Pinpoint the cell where the given text exists, returning its (X, Y) midpoint coordinate. 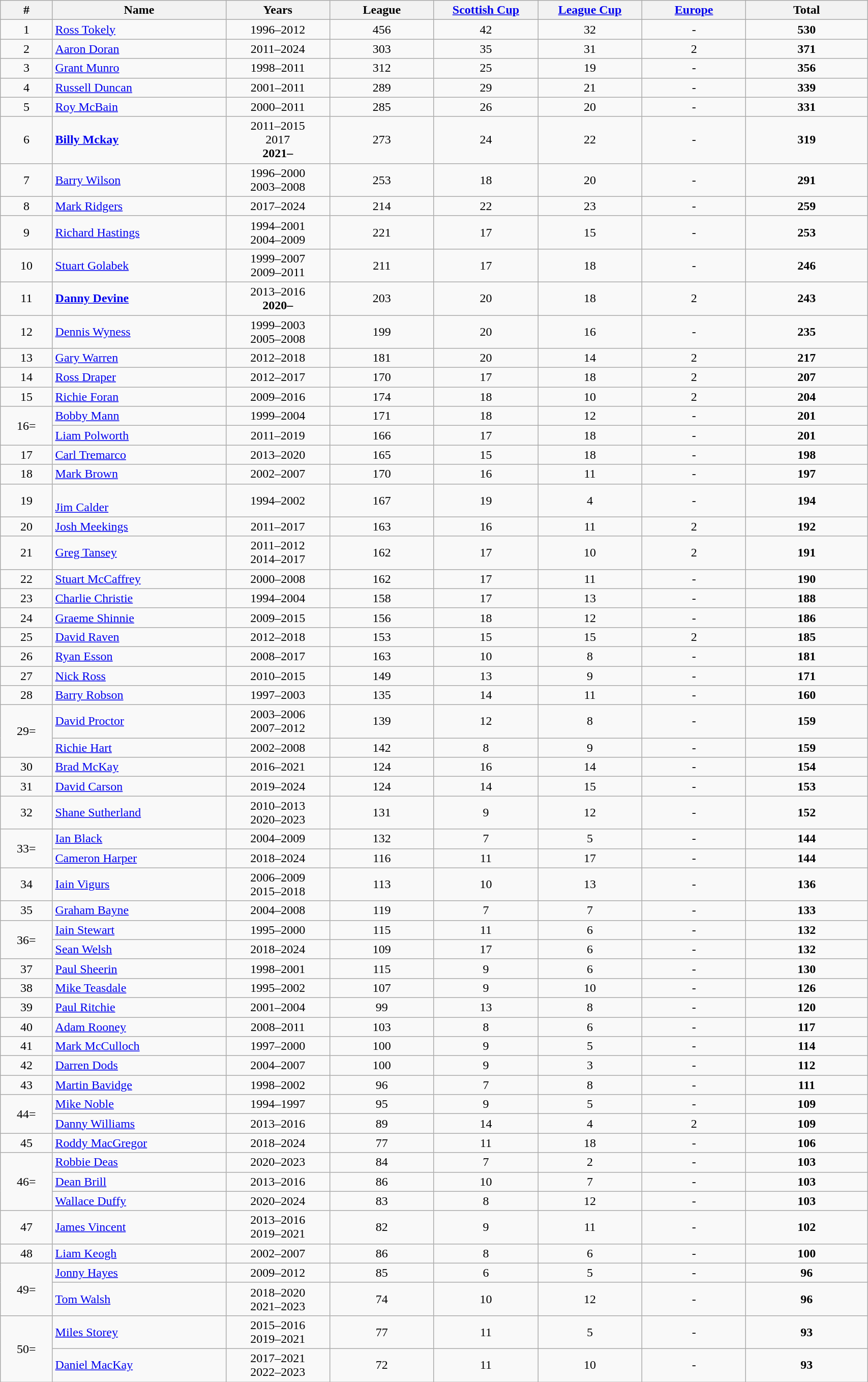
102 (806, 1227)
Jim Calder (139, 501)
84 (382, 1162)
David Raven (139, 637)
Barry Wilson (139, 180)
166 (382, 435)
2018–20202021–2023 (278, 1299)
204 (806, 397)
Paul Ritchie (139, 1007)
Mark Ridgers (139, 206)
89 (382, 1124)
111 (806, 1085)
League Cup (590, 10)
2011–2024 (278, 49)
2004–2009 (278, 839)
1994–2002 (278, 501)
2020–2024 (278, 1201)
40 (26, 1027)
Gary Warren (139, 358)
2001–2011 (278, 87)
2002–2008 (278, 748)
Jonny Hayes (139, 1273)
2011–2017 (278, 526)
2011–2019 (278, 435)
1 (26, 30)
117 (806, 1027)
243 (806, 298)
Ross Draper (139, 377)
Brad McKay (139, 767)
2000–2011 (278, 107)
Total (806, 10)
Iain Stewart (139, 930)
Ross Tokely (139, 30)
Josh Meekings (139, 526)
194 (806, 501)
74 (382, 1299)
186 (806, 618)
152 (806, 813)
45 (26, 1143)
50= (26, 1348)
Nick Ross (139, 676)
1994–1997 (278, 1104)
185 (806, 637)
Richard Hastings (139, 232)
Graham Bayne (139, 910)
2009–2016 (278, 397)
27 (26, 676)
37 (26, 968)
Barry Robson (139, 695)
2020–2023 (278, 1162)
85 (382, 1273)
116 (382, 858)
154 (806, 767)
246 (806, 266)
Grant Munro (139, 68)
2001–2004 (278, 1007)
130 (806, 968)
2016–2021 (278, 767)
259 (806, 206)
Graeme Shinnie (139, 618)
82 (382, 1227)
2015–20162019–2021 (278, 1332)
Dennis Wyness (139, 332)
1996–20002003–2008 (278, 180)
43 (26, 1085)
199 (382, 332)
131 (382, 813)
38 (26, 988)
Europe (694, 10)
203 (382, 298)
Carl Tremarco (139, 455)
1998–2002 (278, 1085)
1999–20032005–2008 (278, 332)
1996–2012 (278, 30)
Shane Sutherland (139, 813)
126 (806, 988)
Iain Vigurs (139, 884)
156 (382, 618)
113 (382, 884)
356 (806, 68)
Richie Foran (139, 397)
319 (806, 140)
198 (806, 455)
2011–20122014–2017 (278, 552)
120 (806, 1007)
30 (26, 767)
Richie Hart (139, 748)
1998–2011 (278, 68)
530 (806, 30)
99 (382, 1007)
2008–2011 (278, 1027)
2003–20062007–2012 (278, 721)
165 (382, 455)
211 (382, 266)
331 (806, 107)
160 (806, 695)
1995–2000 (278, 930)
2004–2007 (278, 1066)
285 (382, 107)
# (26, 10)
214 (382, 206)
2012–2017 (278, 377)
114 (806, 1046)
197 (806, 474)
133 (806, 910)
39 (26, 1007)
David Carson (139, 786)
2011–201520172021– (278, 140)
Tom Walsh (139, 1299)
33= (26, 848)
Ryan Esson (139, 656)
Paul Sheerin (139, 968)
2009–2012 (278, 1273)
371 (806, 49)
2019–2024 (278, 786)
Roy McBain (139, 107)
2010–20132020–2023 (278, 813)
1998–2001 (278, 968)
48 (26, 1253)
Name (139, 10)
107 (382, 988)
2009–2015 (278, 618)
235 (806, 332)
192 (806, 526)
207 (806, 377)
273 (382, 140)
312 (382, 68)
2010–2015 (278, 676)
174 (382, 397)
Miles Storey (139, 1332)
303 (382, 49)
Adam Rooney (139, 1027)
David Proctor (139, 721)
339 (806, 87)
Billy Mckay (139, 140)
Mark McCulloch (139, 1046)
190 (806, 579)
2017–20212022–2023 (278, 1365)
106 (806, 1143)
Bobby Mann (139, 416)
2017–2024 (278, 206)
46= (26, 1182)
112 (806, 1066)
Mike Noble (139, 1104)
16= (26, 426)
2000–2008 (278, 579)
Robbie Deas (139, 1162)
149 (382, 676)
James Vincent (139, 1227)
2006–20092015–2018 (278, 884)
Scottish Cup (486, 10)
456 (382, 30)
29= (26, 731)
1997–2000 (278, 1046)
191 (806, 552)
Wallace Duffy (139, 1201)
2004–2008 (278, 910)
1997–2003 (278, 695)
Sean Welsh (139, 949)
Mike Teasdale (139, 988)
Darren Dods (139, 1066)
95 (382, 1104)
2008–2017 (278, 656)
Mark Brown (139, 474)
135 (382, 695)
72 (382, 1365)
217 (806, 358)
83 (382, 1201)
34 (26, 884)
Years (278, 10)
Daniel MacKay (139, 1365)
44= (26, 1114)
Greg Tansey (139, 552)
41 (26, 1046)
Danny Williams (139, 1124)
289 (382, 87)
158 (382, 598)
139 (382, 721)
291 (806, 180)
49= (26, 1289)
1994–2004 (278, 598)
2013–20162020– (278, 298)
Russell Duncan (139, 87)
188 (806, 598)
Stuart Golabek (139, 266)
167 (382, 501)
28 (26, 695)
Dean Brill (139, 1182)
Ian Black (139, 839)
Stuart McCaffrey (139, 579)
Roddy MacGregor (139, 1143)
142 (382, 748)
1999–20072009–2011 (278, 266)
Martin Bavidge (139, 1085)
221 (382, 232)
Liam Keogh (139, 1253)
Cameron Harper (139, 858)
36= (26, 939)
47 (26, 1227)
1994–20012004–2009 (278, 232)
136 (806, 884)
Aaron Doran (139, 49)
119 (382, 910)
2013–2020 (278, 455)
Danny Devine (139, 298)
League (382, 10)
Charlie Christie (139, 598)
1995–2002 (278, 988)
29 (486, 87)
1999–2004 (278, 416)
Liam Polworth (139, 435)
2013–20162019–2021 (278, 1227)
